Find where the given text appears and provide that cell's center as (x, y) coordinate. 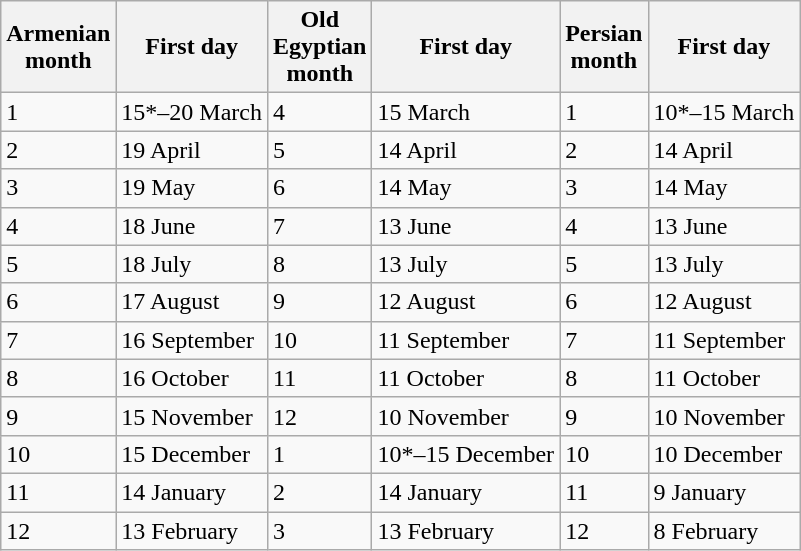
10 December (724, 454)
OldEgyptianmonth (320, 47)
10*–15 March (724, 112)
16 October (192, 378)
18 June (192, 226)
Persianmonth (604, 47)
8 February (724, 531)
Armenianmonth (58, 47)
15 December (192, 454)
15*–20 March (192, 112)
17 August (192, 302)
9 January (724, 492)
18 July (192, 264)
15 November (192, 416)
16 September (192, 340)
10*–15 December (466, 454)
19 May (192, 188)
19 April (192, 150)
15 March (466, 112)
